Capture the cell that displays the provided text and extract its (X, Y) central coordinate. 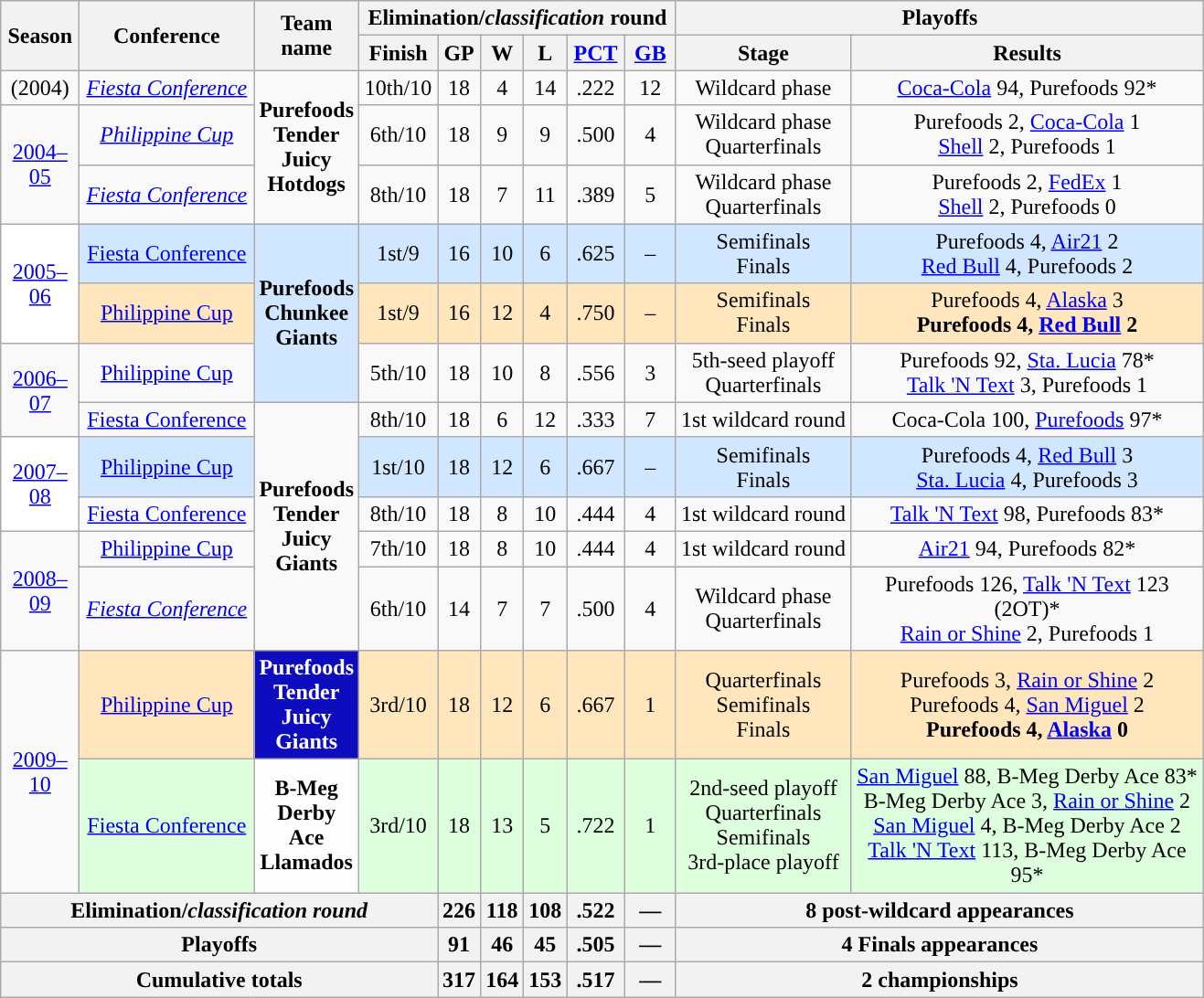
226 (459, 910)
Coca-Cola 100, Purefoods 97* (1027, 419)
2006–07 (40, 389)
B-Meg Derby Ace Llamados (307, 826)
4 Finals appearances (940, 945)
Purefoods Tender Juicy Hotdogs (307, 147)
13 (503, 826)
Stage (762, 53)
.556 (596, 373)
Air21 94, Purefoods 82* (1027, 548)
2009–10 (40, 771)
2005–06 (40, 283)
46 (503, 945)
Finish (399, 53)
Purefoods 4, Red Bull 3Sta. Lucia 4, Purefoods 3 (1027, 466)
.389 (596, 194)
Purefoods 4, Air21 2Red Bull 4, Purefoods 2 (1027, 254)
Purefoods 2, FedEx 1Shell 2, Purefoods 0 (1027, 194)
118 (503, 910)
Coca-Cola 94, Purefoods 92* (1027, 88)
1st/10 (399, 466)
.505 (596, 945)
GP (459, 53)
QuarterfinalsSemifinalsFinals (762, 706)
11 (545, 194)
San Miguel 88, B-Meg Derby Ace 83*B-Meg Derby Ace 3, Rain or Shine 2San Miguel 4, B-Meg Derby Ace 2Talk 'N Text 113, B-Meg Derby Ace 95* (1027, 826)
Purefoods 126, Talk 'N Text 123 (2OT)*Rain or Shine 2, Purefoods 1 (1027, 609)
.222 (596, 88)
2007–08 (40, 484)
5th/10 (399, 373)
.625 (596, 254)
.517 (596, 980)
2 championships (940, 980)
W (503, 53)
5th-seed playoffQuarterfinals (762, 373)
Conference (166, 36)
.522 (596, 910)
GB (650, 53)
.722 (596, 826)
.750 (596, 313)
PCT (596, 53)
L (545, 53)
91 (459, 945)
Purefoods 92, Sta. Lucia 78*Talk 'N Text 3, Purefoods 1 (1027, 373)
10th/10 (399, 88)
(2004) (40, 88)
3 (650, 373)
Season (40, 36)
Results (1027, 53)
2nd-seed playoffQuarterfinalsSemifinals3rd-place playoff (762, 826)
Purefoods 3, Rain or Shine 2Purefoods 4, San Miguel 2Purefoods 4, Alaska 0 (1027, 706)
108 (545, 910)
2008–09 (40, 590)
7th/10 (399, 548)
Purefoods 2, Coca-Cola 1Shell 2, Purefoods 1 (1027, 135)
Purefoods 4, Alaska 3Purefoods 4, Red Bull 2 (1027, 313)
2004–05 (40, 165)
Talk 'N Text 98, Purefoods 83* (1027, 514)
317 (459, 980)
153 (545, 980)
Wildcard phase (762, 88)
Purefoods Chunkee Giants (307, 313)
45 (545, 945)
Team name (307, 36)
Cumulative totals (219, 980)
164 (503, 980)
8 post-wildcard appearances (940, 910)
.333 (596, 419)
